Detect which cell encompasses the target text, then output its (X, Y) center coordinate. 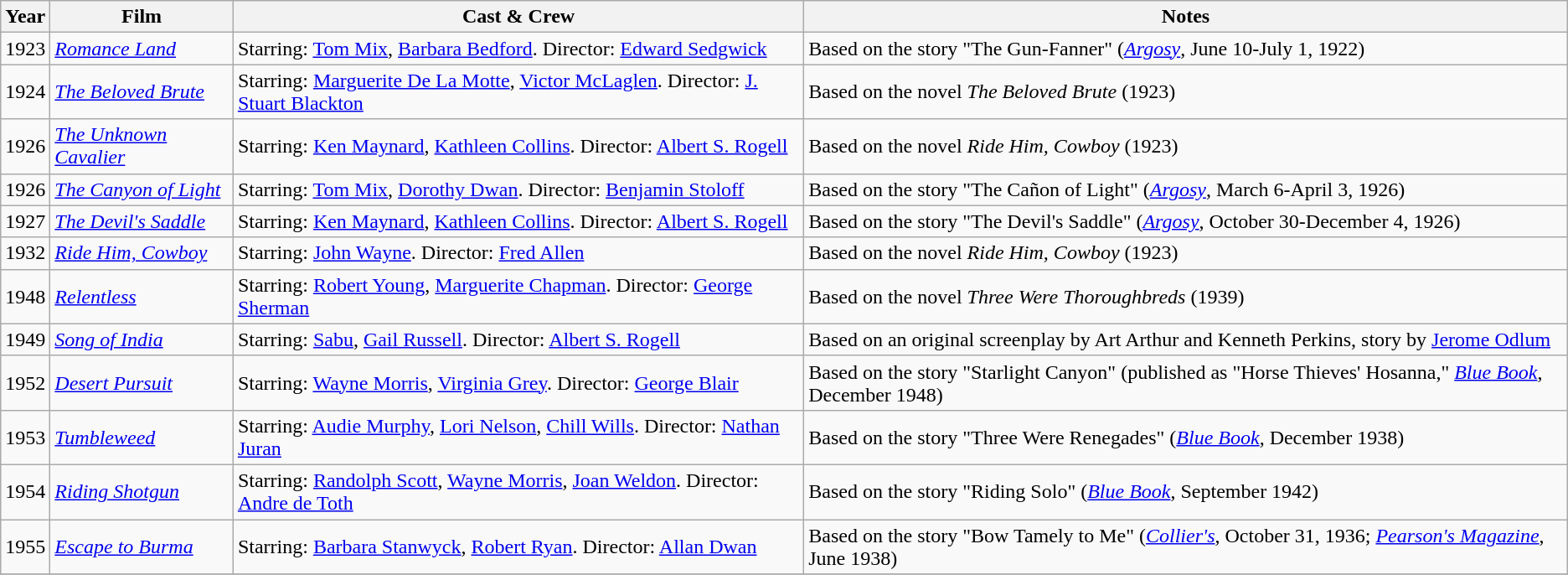
Based on the story "The Cañon of Light" (Argosy, March 6-April 3, 1926) (1186, 189)
Starring: Audie Murphy, Lori Nelson, Chill Wills. Director: Nathan Juran (518, 438)
Escape to Burma (142, 547)
1932 (25, 253)
Starring: Wayne Morris, Virginia Grey. Director: George Blair (518, 382)
Notes (1186, 17)
1924 (25, 92)
1952 (25, 382)
1927 (25, 221)
1954 (25, 491)
The Unknown Cavalier (142, 146)
Based on an original screenplay by Art Arthur and Kenneth Perkins, story by Jerome Odlum (1186, 339)
1948 (25, 297)
Starring: Tom Mix, Dorothy Dwan. Director: Benjamin Stoloff (518, 189)
1955 (25, 547)
Film (142, 17)
Starring: Tom Mix, Barbara Bedford. Director: Edward Sedgwick (518, 49)
Based on the story "The Devil's Saddle" (Argosy, October 30-December 4, 1926) (1186, 221)
Based on the story "The Gun-Fanner" (Argosy, June 10-July 1, 1922) (1186, 49)
Starring: Sabu, Gail Russell. Director: Albert S. Rogell (518, 339)
1949 (25, 339)
Based on the story "Three Were Renegades" (Blue Book, December 1938) (1186, 438)
Cast & Crew (518, 17)
Starring: Randolph Scott, Wayne Morris, Joan Weldon. Director: Andre de Toth (518, 491)
Starring: John Wayne. Director: Fred Allen (518, 253)
Based on the story "Riding Solo" (Blue Book, September 1942) (1186, 491)
1953 (25, 438)
Ride Him, Cowboy (142, 253)
Song of India (142, 339)
Based on the story "Bow Tamely to Me" (Collier's, October 31, 1936; Pearson's Magazine, June 1938) (1186, 547)
Starring: Marguerite De La Motte, Victor McLaglen. Director: J. Stuart Blackton (518, 92)
Tumbleweed (142, 438)
Riding Shotgun (142, 491)
Based on the novel Three Were Thoroughbreds (1939) (1186, 297)
Starring: Barbara Stanwyck, Robert Ryan. Director: Allan Dwan (518, 547)
Desert Pursuit (142, 382)
The Canyon of Light (142, 189)
1923 (25, 49)
Romance Land (142, 49)
Based on the story "Starlight Canyon" (published as "Horse Thieves' Hosanna," Blue Book, December 1948) (1186, 382)
Relentless (142, 297)
Based on the novel The Beloved Brute (1923) (1186, 92)
The Devil's Saddle (142, 221)
The Beloved Brute (142, 92)
Year (25, 17)
Starring: Robert Young, Marguerite Chapman. Director: George Sherman (518, 297)
